Pinpoint the cell where the given text exists, returning its [x, y] midpoint coordinate. 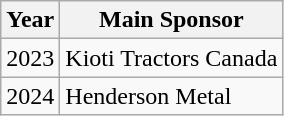
Henderson Metal [172, 96]
2023 [30, 58]
2024 [30, 96]
Main Sponsor [172, 20]
Year [30, 20]
Kioti Tractors Canada [172, 58]
